Return (x, y) of the center of cell containing provided text 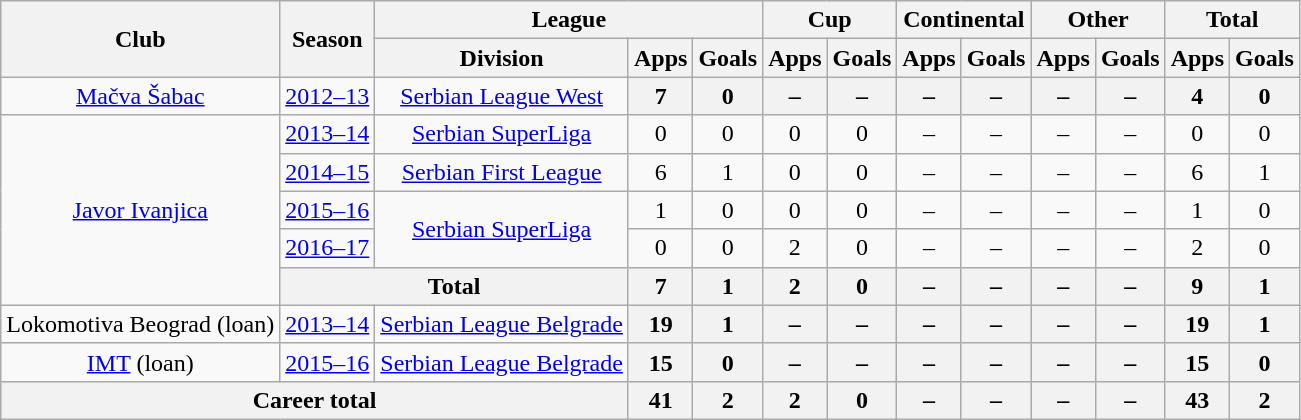
Cup (830, 20)
41 (660, 400)
2012–13 (328, 96)
2016–17 (328, 248)
Lokomotiva Beograd (loan) (140, 324)
Mačva Šabac (140, 96)
Other (1098, 20)
2014–15 (328, 172)
Serbian First League (502, 172)
Continental (964, 20)
Division (502, 58)
Javor Ivanjica (140, 210)
Season (328, 39)
Club (140, 39)
League (569, 20)
IMT (loan) (140, 362)
Serbian League West (502, 96)
43 (1197, 400)
Career total (315, 400)
9 (1197, 286)
4 (1197, 96)
